From the cell containing the given text, extract its center point as [X, Y] coordinate. 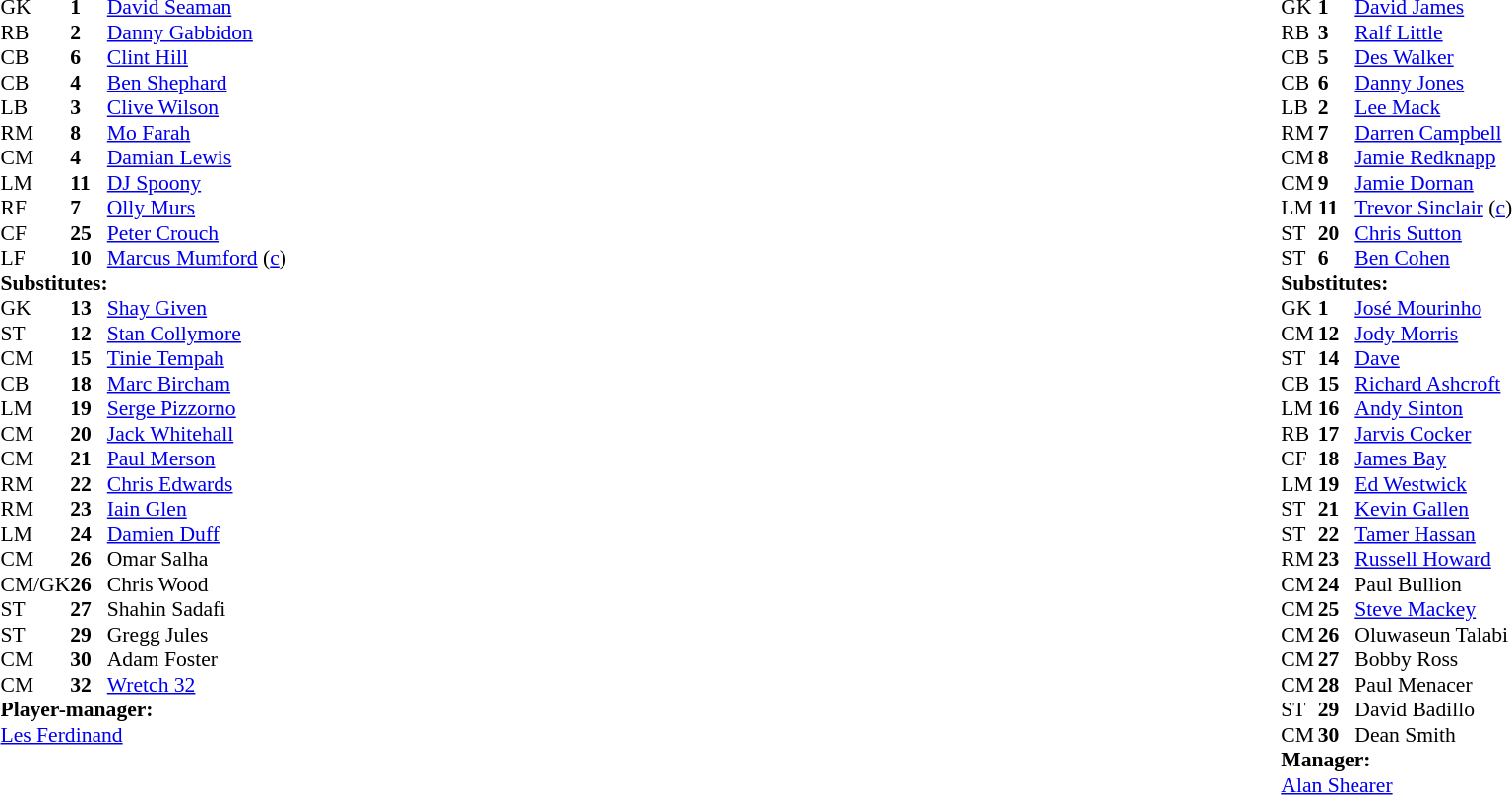
Adam Foster [197, 660]
James Bay [1433, 459]
Les Ferdinand [144, 735]
Jody Morris [1433, 334]
Ben Shephard [197, 83]
17 [1337, 434]
Lee Mack [1433, 107]
Des Walker [1433, 58]
5 [1337, 58]
Mo Farah [197, 133]
Iain Glen [197, 509]
Richard Ashcroft [1433, 384]
28 [1337, 685]
Damian Lewis [197, 158]
Chris Sutton [1433, 233]
Shahin Sadafi [197, 609]
Ralf Little [1433, 32]
Chris Wood [197, 584]
Gregg Jules [197, 635]
Danny Gabbidon [197, 32]
Bobby Ross [1433, 660]
Serge Pizzorno [197, 408]
Andy Sinton [1433, 408]
Tamer Hassan [1433, 534]
Olly Murs [197, 208]
Peter Crouch [197, 233]
Marcus Mumford (c) [197, 259]
Darren Campbell [1433, 133]
14 [1337, 359]
DJ Spoony [197, 183]
Omar Salha [197, 560]
13 [89, 308]
Ed Westwick [1433, 484]
Stan Collymore [197, 334]
Danny Jones [1433, 83]
Dave [1433, 359]
1 [1337, 308]
Paul Merson [197, 459]
Shay Given [197, 308]
Jamie Redknapp [1433, 158]
Tinie Tempah [197, 359]
9 [1337, 183]
Player-manager: [144, 709]
Marc Bircham [197, 384]
José Mourinho [1433, 308]
Russell Howard [1433, 560]
LF [35, 259]
Clive Wilson [197, 107]
Dean Smith [1433, 735]
16 [1337, 408]
CM/GK [35, 584]
Ben Cohen [1433, 259]
Oluwaseun Talabi [1433, 635]
Paul Menacer [1433, 685]
Wretch 32 [197, 685]
Steve Mackey [1433, 609]
Jack Whitehall [197, 434]
Damien Duff [197, 534]
10 [89, 259]
Jamie Dornan [1433, 183]
Manager: [1396, 761]
RF [35, 208]
David Badillo [1433, 709]
Clint Hill [197, 58]
Chris Edwards [197, 484]
32 [89, 685]
Jarvis Cocker [1433, 434]
Kevin Gallen [1433, 509]
Trevor Sinclair (c) [1433, 208]
Paul Bullion [1433, 584]
